From the cell containing the given text, extract its center point as (x, y) coordinate. 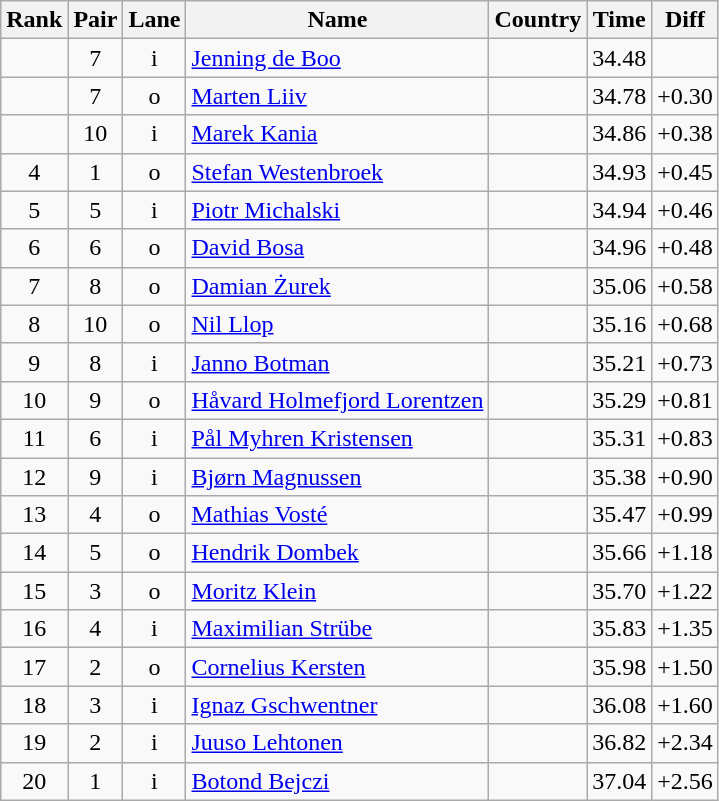
16 (34, 629)
36.08 (620, 705)
Ignaz Gschwentner (338, 705)
Country (538, 20)
Pair (96, 20)
Name (338, 20)
18 (34, 705)
Marek Kania (338, 134)
+0.46 (686, 210)
+1.18 (686, 553)
35.47 (620, 515)
+0.73 (686, 362)
35.70 (620, 591)
Jenning de Boo (338, 58)
14 (34, 553)
11 (34, 438)
+1.60 (686, 705)
20 (34, 781)
Piotr Michalski (338, 210)
34.93 (620, 172)
Juuso Lehtonen (338, 743)
+1.50 (686, 667)
Stefan Westenbroek (338, 172)
Marten Liiv (338, 96)
+0.30 (686, 96)
Damian Żurek (338, 286)
35.31 (620, 438)
Cornelius Kersten (338, 667)
+1.22 (686, 591)
35.83 (620, 629)
19 (34, 743)
+0.58 (686, 286)
35.38 (620, 477)
Pål Myhren Kristensen (338, 438)
+0.99 (686, 515)
34.78 (620, 96)
+0.81 (686, 400)
+0.45 (686, 172)
Nil Llop (338, 324)
35.98 (620, 667)
34.48 (620, 58)
15 (34, 591)
+0.38 (686, 134)
35.66 (620, 553)
35.16 (620, 324)
+2.34 (686, 743)
17 (34, 667)
+0.48 (686, 248)
Mathias Vosté (338, 515)
36.82 (620, 743)
Janno Botman (338, 362)
12 (34, 477)
Håvard Holmefjord Lorentzen (338, 400)
Botond Bejczi (338, 781)
+0.83 (686, 438)
Moritz Klein (338, 591)
+0.90 (686, 477)
Maximilian Strübe (338, 629)
Bjørn Magnussen (338, 477)
13 (34, 515)
Hendrik Dombek (338, 553)
Time (620, 20)
Lane (154, 20)
37.04 (620, 781)
David Bosa (338, 248)
Diff (686, 20)
35.21 (620, 362)
+0.68 (686, 324)
+1.35 (686, 629)
35.06 (620, 286)
34.94 (620, 210)
34.96 (620, 248)
+2.56 (686, 781)
35.29 (620, 400)
34.86 (620, 134)
Rank (34, 20)
